Pinpoint the cell where the given text exists, returning its (X, Y) midpoint coordinate. 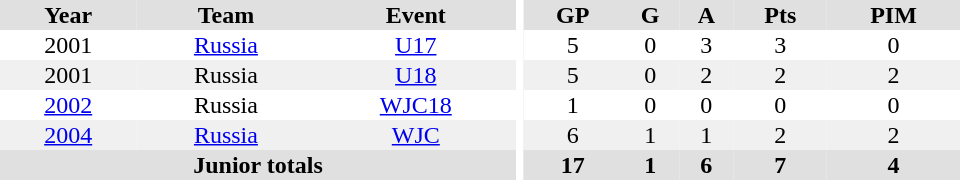
Junior totals (258, 165)
WJC18 (416, 105)
Year (68, 15)
4 (894, 165)
17 (572, 165)
WJC (416, 135)
PIM (894, 15)
Pts (781, 15)
U17 (416, 45)
Team (226, 15)
2004 (68, 135)
A (706, 15)
GP (572, 15)
2002 (68, 105)
U18 (416, 75)
Event (416, 15)
7 (781, 165)
G (650, 15)
